For the text-containing cell, return its midpoint in (X, Y) coordinate format. 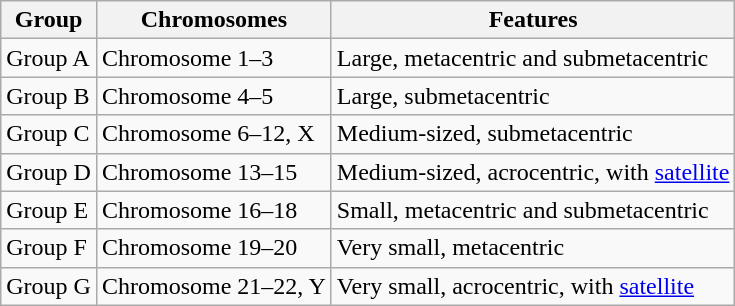
Chromosome 16–18 (214, 210)
Small, metacentric and submetacentric (533, 210)
Group D (49, 172)
Features (533, 20)
Group E (49, 210)
Large, submetacentric (533, 96)
Chromosome 19–20 (214, 248)
Group A (49, 58)
Group G (49, 286)
Group (49, 20)
Very small, metacentric (533, 248)
Chromosome 13–15 (214, 172)
Group B (49, 96)
Chromosomes (214, 20)
Chromosome 4–5 (214, 96)
Very small, acrocentric, with satellite (533, 286)
Chromosome 1–3 (214, 58)
Large, metacentric and submetacentric (533, 58)
Group F (49, 248)
Chromosome 21–22, Y (214, 286)
Medium-sized, acrocentric, with satellite (533, 172)
Group C (49, 134)
Medium-sized, submetacentric (533, 134)
Chromosome 6–12, X (214, 134)
